Return [X, Y] of the center of cell containing provided text 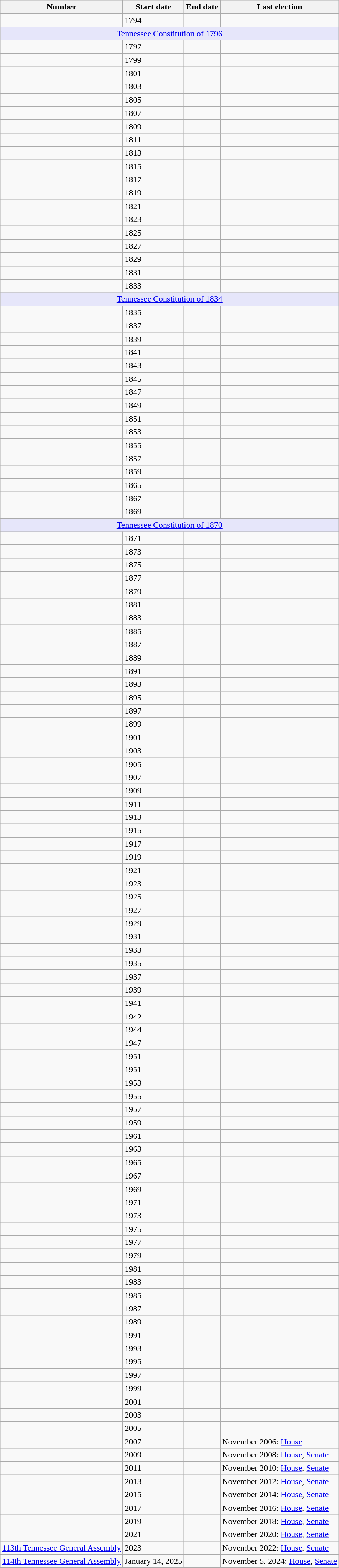
1959 [153, 1123]
November 2010: House, Senate [280, 1468]
1881 [153, 605]
2009 [153, 1455]
1947 [153, 1043]
1867 [153, 498]
1869 [153, 512]
2013 [153, 1481]
Tennessee Constitution of 1870 [169, 525]
1955 [153, 1096]
1977 [153, 1242]
Start date [153, 7]
1915 [153, 831]
January 14, 2025 [153, 1561]
1885 [153, 631]
1797 [153, 47]
2017 [153, 1508]
1903 [153, 751]
November 2008: House, Senate [280, 1455]
End date [202, 7]
November 2012: House, Senate [280, 1481]
1989 [153, 1322]
1887 [153, 645]
2015 [153, 1495]
1993 [153, 1348]
November 2014: House, Senate [280, 1495]
1805 [153, 100]
2011 [153, 1468]
1987 [153, 1309]
1941 [153, 1003]
1883 [153, 618]
1815 [153, 166]
1981 [153, 1269]
1929 [153, 923]
1855 [153, 445]
1899 [153, 724]
1813 [153, 153]
1975 [153, 1229]
2005 [153, 1428]
1849 [153, 406]
Tennessee Constitution of 1834 [169, 299]
1877 [153, 578]
1919 [153, 857]
1865 [153, 485]
1837 [153, 326]
1965 [153, 1162]
1891 [153, 671]
2019 [153, 1521]
November 2022: House, Senate [280, 1548]
114th Tennessee General Assembly [61, 1561]
1917 [153, 844]
1835 [153, 312]
November 2006: House [280, 1442]
1999 [153, 1388]
1879 [153, 592]
1925 [153, 897]
1821 [153, 206]
1985 [153, 1295]
1907 [153, 777]
1913 [153, 817]
November 2016: House, Senate [280, 1508]
1953 [153, 1083]
2023 [153, 1548]
Tennessee Constitution of 1796 [169, 34]
Last election [280, 7]
1991 [153, 1335]
1817 [153, 180]
1809 [153, 126]
1889 [153, 658]
1839 [153, 339]
1939 [153, 990]
1909 [153, 790]
November 2020: House, Senate [280, 1534]
2003 [153, 1415]
1995 [153, 1362]
2007 [153, 1442]
1901 [153, 737]
1841 [153, 352]
1942 [153, 1017]
1979 [153, 1256]
1933 [153, 950]
1921 [153, 870]
1971 [153, 1202]
1983 [153, 1282]
1935 [153, 963]
1997 [153, 1375]
1967 [153, 1176]
1931 [153, 937]
1871 [153, 538]
1927 [153, 910]
1801 [153, 73]
1937 [153, 976]
1961 [153, 1136]
1833 [153, 286]
November 2018: House, Senate [280, 1521]
1897 [153, 711]
1944 [153, 1030]
1799 [153, 60]
1823 [153, 220]
1857 [153, 459]
1911 [153, 804]
2021 [153, 1534]
1827 [153, 246]
1831 [153, 273]
1845 [153, 379]
1819 [153, 193]
1794 [153, 20]
113th Tennessee General Assembly [61, 1548]
2001 [153, 1402]
1973 [153, 1216]
1807 [153, 113]
1859 [153, 472]
Number [61, 7]
1851 [153, 419]
1969 [153, 1189]
1957 [153, 1109]
1963 [153, 1149]
1893 [153, 684]
1825 [153, 233]
November 5, 2024: House, Senate [280, 1561]
1853 [153, 432]
1803 [153, 87]
1843 [153, 365]
1811 [153, 140]
1895 [153, 698]
1873 [153, 551]
1905 [153, 764]
1923 [153, 884]
1829 [153, 259]
1875 [153, 565]
1847 [153, 392]
